Capture the cell that displays the provided text and extract its [X, Y] central coordinate. 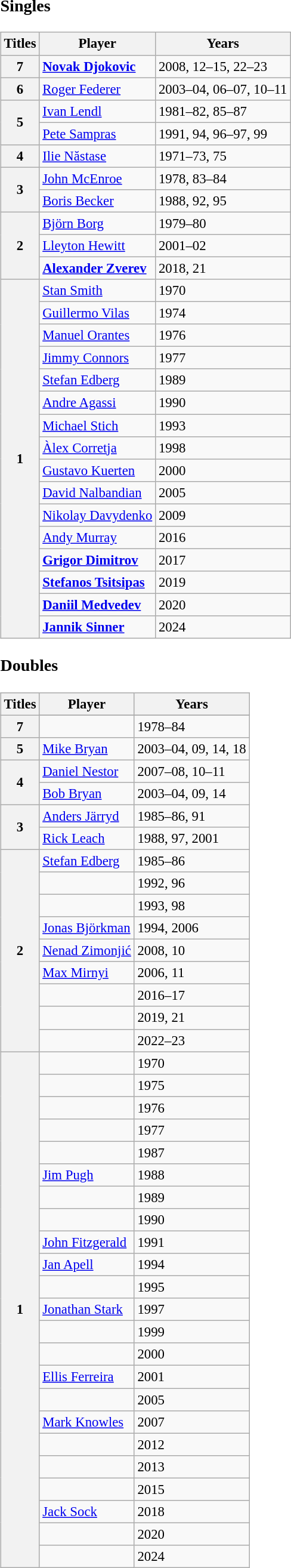
Jimmy Connors [98, 358]
John McEnroe [98, 178]
2019 [223, 583]
Ilie Năstase [98, 156]
Bob Bryan [87, 793]
1994 [192, 1265]
Stan Smith [98, 291]
Daniel Nestor [87, 771]
2016 [223, 537]
2007–08, 10–11 [192, 771]
1999 [192, 1332]
2003–04, 06–07, 10–11 [223, 89]
6 [20, 89]
2009 [223, 515]
2012 [192, 1444]
2006, 11 [192, 973]
Rick Leach [87, 839]
Björn Borg [98, 223]
David Nalbandian [98, 492]
1975 [192, 1085]
Jim Pugh [87, 1175]
2018 [192, 1511]
2018, 21 [223, 268]
Alexander Zverev [98, 268]
1993 [223, 426]
1988, 97, 2001 [192, 839]
1985–86, 91 [192, 816]
2001–02 [223, 246]
1978, 83–84 [223, 178]
Jonathan Stark [87, 1310]
1995 [192, 1287]
1992, 96 [192, 883]
1979–80 [223, 223]
2016–17 [192, 996]
Gustavo Kuerten [98, 470]
1998 [223, 448]
2015 [192, 1489]
1981–82, 85–87 [223, 111]
Roger Federer [98, 89]
2007 [192, 1422]
Ellis Ferreira [87, 1377]
2008, 10 [192, 951]
Manuel Orantes [98, 335]
John Fitzgerald [87, 1242]
Lleyton Hewitt [98, 246]
1993, 98 [192, 905]
Daniil Medvedev [98, 605]
Boris Becker [98, 201]
1994, 2006 [192, 928]
Stefanos Tsitsipas [98, 583]
2017 [223, 560]
Max Mirnyi [87, 973]
Jonas Björkman [87, 928]
Ivan Lendl [98, 111]
1978–84 [192, 726]
2001 [192, 1377]
2003–04, 09, 14, 18 [192, 748]
1988, 92, 95 [223, 201]
2003–04, 09, 14 [192, 793]
Jan Apell [87, 1265]
2019, 21 [192, 1018]
1987 [192, 1153]
1991, 94, 96–97, 99 [223, 134]
Anders Järryd [87, 816]
1974 [223, 313]
1988 [192, 1175]
1991 [192, 1242]
1985–86 [192, 861]
Andre Agassi [98, 403]
2022–23 [192, 1040]
Michael Stich [98, 426]
1971–73, 75 [223, 156]
Mark Knowles [87, 1422]
Jack Sock [87, 1511]
Guillermo Vilas [98, 313]
2008, 12–15, 22–23 [223, 66]
Andy Murray [98, 537]
Nenad Zimonjić [87, 951]
Jannik Sinner [98, 627]
Àlex Corretja [98, 448]
1997 [192, 1310]
Mike Bryan [87, 748]
Nikolay Davydenko [98, 515]
Grigor Dimitrov [98, 560]
Novak Djokovic [98, 66]
2013 [192, 1467]
Pete Sampras [98, 134]
